Capture the cell that displays the provided text and extract its (x, y) central coordinate. 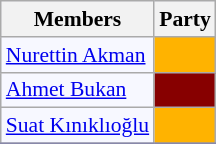
Nurettin Akman (78, 55)
Ahmet Bukan (78, 90)
Members (78, 19)
Suat Kınıklıoğlu (78, 126)
Party (185, 19)
